Determine the [x, y] coordinate at the center of the cell enclosing the given text.  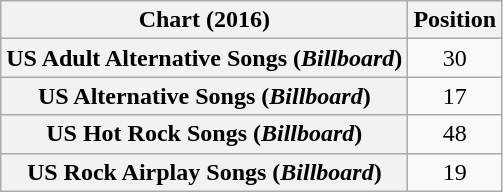
19 [455, 172]
US Hot Rock Songs (Billboard) [204, 134]
Chart (2016) [204, 20]
US Rock Airplay Songs (Billboard) [204, 172]
48 [455, 134]
US Alternative Songs (Billboard) [204, 96]
30 [455, 58]
Position [455, 20]
17 [455, 96]
US Adult Alternative Songs (Billboard) [204, 58]
